Return the [X, Y] coordinate for the center point of the cell that contains the specified text.  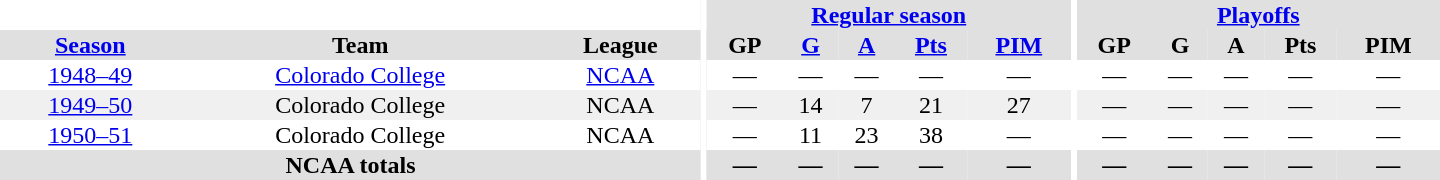
23 [867, 135]
Regular season [888, 15]
Playoffs [1258, 15]
NCAA totals [350, 165]
Season [90, 45]
27 [1018, 105]
1948–49 [90, 75]
Team [360, 45]
1949–50 [90, 105]
38 [932, 135]
14 [811, 105]
7 [867, 105]
League [620, 45]
21 [932, 105]
1950–51 [90, 135]
11 [811, 135]
